Search for the cell housing the specified text and yield its [X, Y] center coordinate. 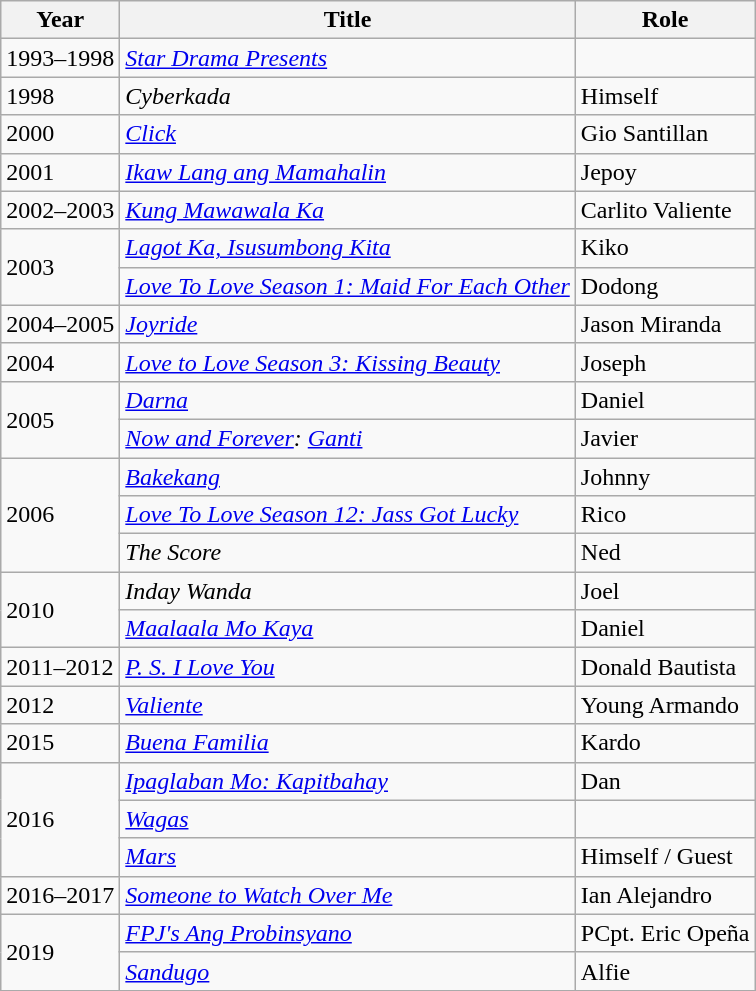
2001 [60, 172]
Lagot Ka, Isusumbong Kita [348, 248]
Ikaw Lang ang Mamahalin [348, 172]
Rico [665, 515]
Love To Love Season 12: Jass Got Lucky [348, 515]
Now and Forever: Ganti [348, 438]
2016–2017 [60, 895]
Wagas [348, 819]
Kardo [665, 743]
Dan [665, 781]
2004 [60, 362]
Jepoy [665, 172]
Buena Familia [348, 743]
2003 [60, 267]
Javier [665, 438]
Joel [665, 591]
Alfie [665, 971]
Bakekang [348, 477]
Himself [665, 96]
1993–1998 [60, 58]
Sandugo [348, 971]
2002–2003 [60, 210]
2006 [60, 515]
Role [665, 20]
Johnny [665, 477]
Inday Wanda [348, 591]
Donald Bautista [665, 667]
2016 [60, 819]
2019 [60, 952]
Love To Love Season 1: Maid For Each Other [348, 286]
2000 [60, 134]
1998 [60, 96]
Ned [665, 553]
Kung Mawawala Ka [348, 210]
Joseph [665, 362]
2010 [60, 610]
Cyberkada [348, 96]
2011–2012 [60, 667]
Ipaglaban Mo: Kapitbahay [348, 781]
2012 [60, 705]
2015 [60, 743]
Kiko [665, 248]
Year [60, 20]
The Score [348, 553]
Dodong [665, 286]
Joyride [348, 324]
Young Armando [665, 705]
2004–2005 [60, 324]
Star Drama Presents [348, 58]
Ian Alejandro [665, 895]
2005 [60, 419]
Someone to Watch Over Me [348, 895]
Title [348, 20]
Love to Love Season 3: Kissing Beauty [348, 362]
Darna [348, 400]
Click [348, 134]
PCpt. Eric Opeña [665, 933]
P. S. I Love You [348, 667]
Valiente [348, 705]
Maalaala Mo Kaya [348, 629]
Gio Santillan [665, 134]
FPJ's Ang Probinsyano [348, 933]
Jason Miranda [665, 324]
Mars [348, 857]
Carlito Valiente [665, 210]
Himself / Guest [665, 857]
